Detect which cell encompasses the target text, then output its [x, y] center coordinate. 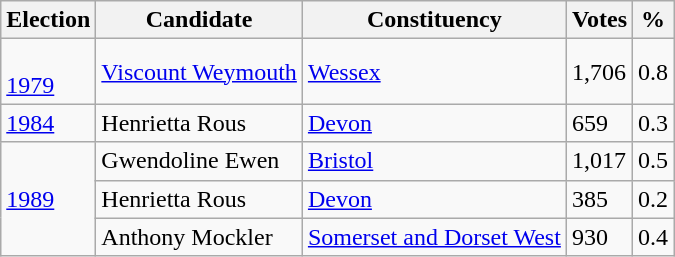
0.2 [654, 199]
1,706 [599, 72]
Gwendoline Ewen [200, 161]
Constituency [434, 20]
0.5 [654, 161]
Wessex [434, 72]
1979 [48, 72]
Somerset and Dorset West [434, 237]
Bristol [434, 161]
Candidate [200, 20]
1989 [48, 199]
Votes [599, 20]
1984 [48, 123]
1,017 [599, 161]
0.3 [654, 123]
659 [599, 123]
0.8 [654, 72]
Anthony Mockler [200, 237]
930 [599, 237]
% [654, 20]
385 [599, 199]
Election [48, 20]
Viscount Weymouth [200, 72]
0.4 [654, 237]
